Detect which cell encompasses the target text, then output its [x, y] center coordinate. 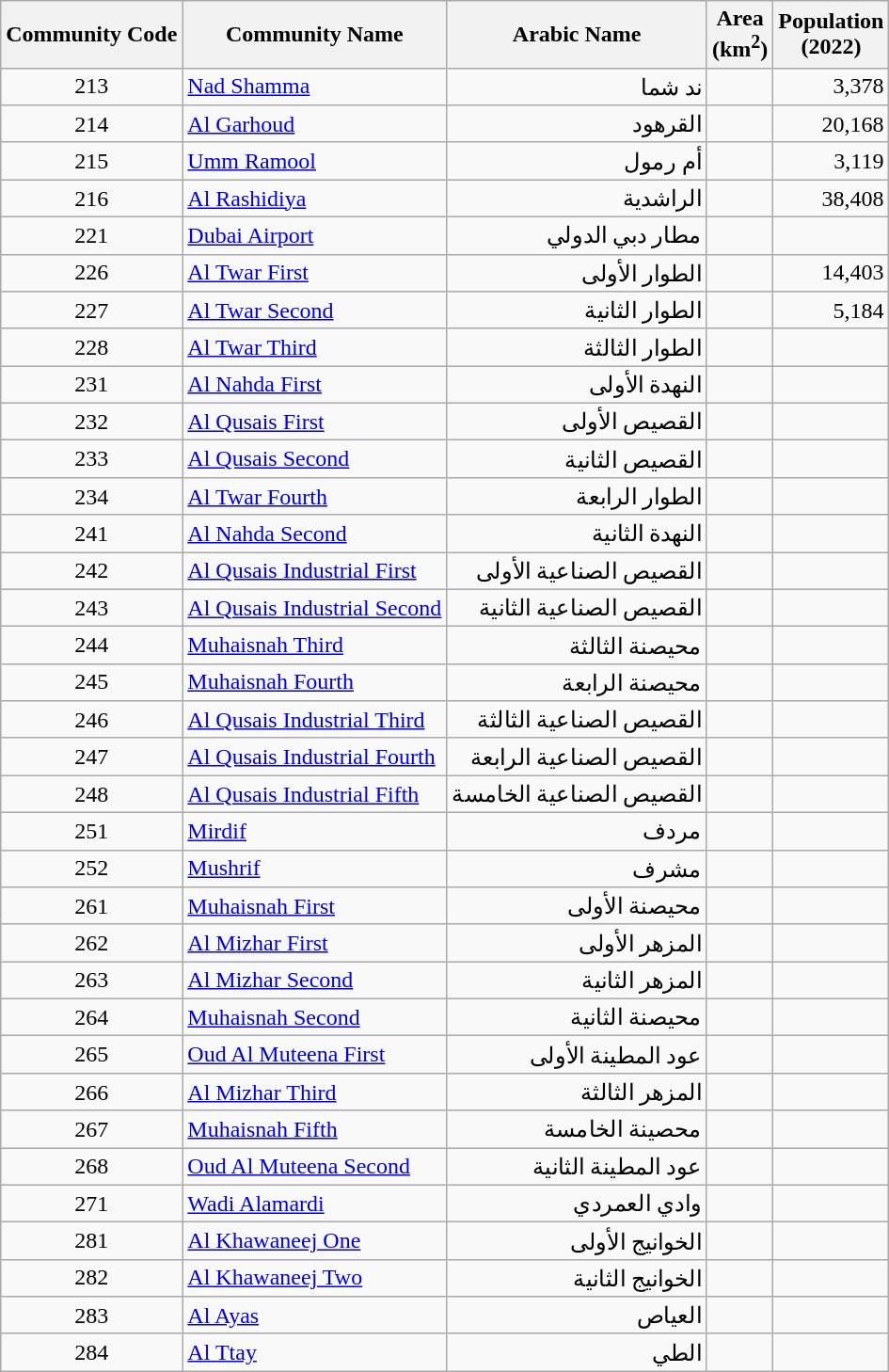
القرهود [578, 124]
244 [92, 646]
Wadi Alamardi [314, 1204]
Muhaisnah First [314, 906]
Muhaisnah Fifth [314, 1129]
232 [92, 422]
214 [92, 124]
265 [92, 1055]
Al Rashidiya [314, 199]
Oud Al Muteena First [314, 1055]
227 [92, 311]
14,403 [832, 273]
Al Twar Second [314, 311]
Arabic Name [578, 35]
Mushrif [314, 869]
228 [92, 347]
252 [92, 869]
الطوار الثالثة [578, 347]
Muhaisnah Third [314, 646]
38,408 [832, 199]
242 [92, 571]
20,168 [832, 124]
234 [92, 496]
النهدة الثانية [578, 534]
281 [92, 1241]
الخوانيج الأولى [578, 1241]
Al Twar Fourth [314, 496]
القصيص الصناعية الخامسة [578, 794]
محيصنة الثانية [578, 1017]
Al Qusais First [314, 422]
Al Nahda Second [314, 534]
283 [92, 1316]
251 [92, 832]
Community Code [92, 35]
268 [92, 1167]
213 [92, 87]
الطوار الرابعة [578, 496]
محيصنة الرابعة [578, 682]
القصيص الثانية [578, 459]
248 [92, 794]
محيصنة الأولى [578, 906]
Al Mizhar First [314, 943]
263 [92, 981]
الطوار الأولى [578, 273]
Al Qusais Industrial Fourth [314, 757]
247 [92, 757]
Al Ayas [314, 1316]
Community Name [314, 35]
Al Mizhar Third [314, 1092]
Al Twar First [314, 273]
221 [92, 236]
215 [92, 161]
الطوار الثانية [578, 311]
الخوانيج الثانية [578, 1278]
246 [92, 720]
261 [92, 906]
3,119 [832, 161]
271 [92, 1204]
Muhaisnah Fourth [314, 682]
محصينة الخامسة [578, 1129]
وادي العمردي [578, 1204]
226 [92, 273]
المزهر الأولى [578, 943]
القصيص الصناعية الرابعة [578, 757]
Al Qusais Industrial Fifth [314, 794]
القصيص الأولى [578, 422]
Al Nahda First [314, 385]
Mirdif [314, 832]
Area(km2) [739, 35]
العياص [578, 1316]
Al Twar Third [314, 347]
231 [92, 385]
266 [92, 1092]
ند شما [578, 87]
أم رمول [578, 161]
Oud Al Muteena Second [314, 1167]
المزهر الثالثة [578, 1092]
Al Qusais Industrial Second [314, 608]
233 [92, 459]
النهدة الأولى [578, 385]
264 [92, 1017]
الطي [578, 1352]
5,184 [832, 311]
مشرف [578, 869]
Muhaisnah Second [314, 1017]
216 [92, 199]
Al Qusais Industrial Third [314, 720]
243 [92, 608]
Nad Shamma [314, 87]
245 [92, 682]
284 [92, 1352]
Al Garhoud [314, 124]
Al Ttay [314, 1352]
Al Khawaneej One [314, 1241]
القصيص الصناعية الأولى [578, 571]
Al Mizhar Second [314, 981]
القصيص الصناعية الثانية [578, 608]
3,378 [832, 87]
المزهر الثانية [578, 981]
Al Qusais Industrial First [314, 571]
267 [92, 1129]
Umm Ramool [314, 161]
القصيص الصناعية الثالثة [578, 720]
الراشدية [578, 199]
مطار دبي الدولي [578, 236]
262 [92, 943]
241 [92, 534]
Population(2022) [832, 35]
عود المطينة الثانية [578, 1167]
محيصنة الثالثة [578, 646]
Al Qusais Second [314, 459]
282 [92, 1278]
Dubai Airport [314, 236]
Al Khawaneej Two [314, 1278]
مردف [578, 832]
عود المطينة الأولى [578, 1055]
